Output the (X, Y) coordinate of the center of the cell containing the given text.  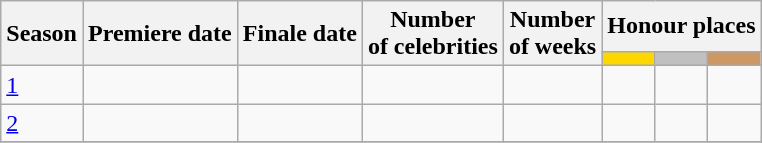
2 (42, 123)
Honour places (682, 26)
Finale date (300, 34)
Season (42, 34)
Numberof weeks (552, 34)
Premiere date (160, 34)
1 (42, 85)
Numberof celebrities (432, 34)
